Return (X, Y) of the center of cell containing provided text 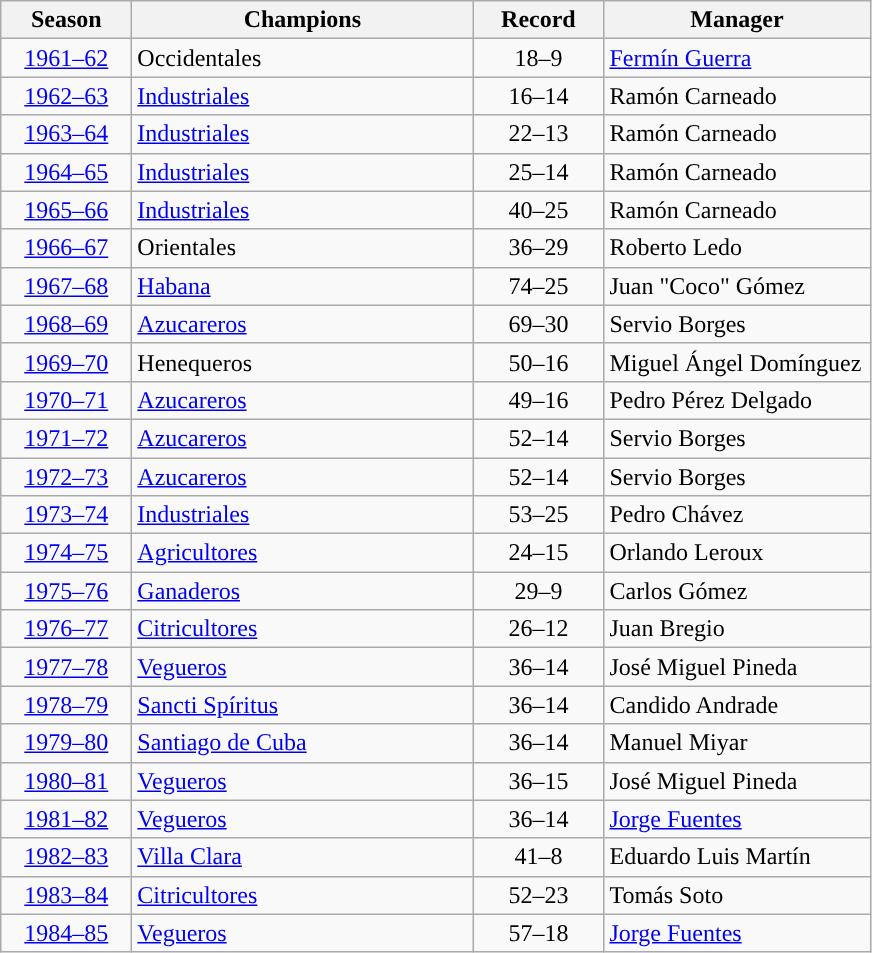
Manager (737, 20)
49–16 (538, 400)
36–29 (538, 248)
16–14 (538, 96)
1972–73 (66, 477)
1977–78 (66, 667)
Orientales (302, 248)
22–13 (538, 134)
52–23 (538, 895)
1970–71 (66, 400)
29–9 (538, 591)
Occidentales (302, 58)
1965–66 (66, 210)
36–15 (538, 781)
1980–81 (66, 781)
Carlos Gómez (737, 591)
1962–63 (66, 96)
Eduardo Luis Martín (737, 857)
18–9 (538, 58)
1969–70 (66, 362)
Habana (302, 286)
Juan "Coco" Gómez (737, 286)
Orlando Leroux (737, 553)
1974–75 (66, 553)
Juan Bregio (737, 629)
Santiago de Cuba (302, 743)
53–25 (538, 515)
Pedro Pérez Delgado (737, 400)
Miguel Ángel Domínguez (737, 362)
50–16 (538, 362)
1966–67 (66, 248)
Candido Andrade (737, 705)
Pedro Chávez (737, 515)
1961–62 (66, 58)
57–18 (538, 933)
1964–65 (66, 172)
26–12 (538, 629)
Record (538, 20)
1981–82 (66, 819)
69–30 (538, 324)
Roberto Ledo (737, 248)
Champions (302, 20)
Season (66, 20)
40–25 (538, 210)
Tomás Soto (737, 895)
1979–80 (66, 743)
1971–72 (66, 438)
1976–77 (66, 629)
Sancti Spíritus (302, 705)
1968–69 (66, 324)
Fermín Guerra (737, 58)
1978–79 (66, 705)
1967–68 (66, 286)
1984–85 (66, 933)
74–25 (538, 286)
Villa Clara (302, 857)
1963–64 (66, 134)
Ganaderos (302, 591)
1983–84 (66, 895)
1975–76 (66, 591)
25–14 (538, 172)
24–15 (538, 553)
1973–74 (66, 515)
Agricultores (302, 553)
1982–83 (66, 857)
Henequeros (302, 362)
Manuel Miyar (737, 743)
41–8 (538, 857)
